Identify which cell holds the provided text, then report its [X, Y] central coordinate. 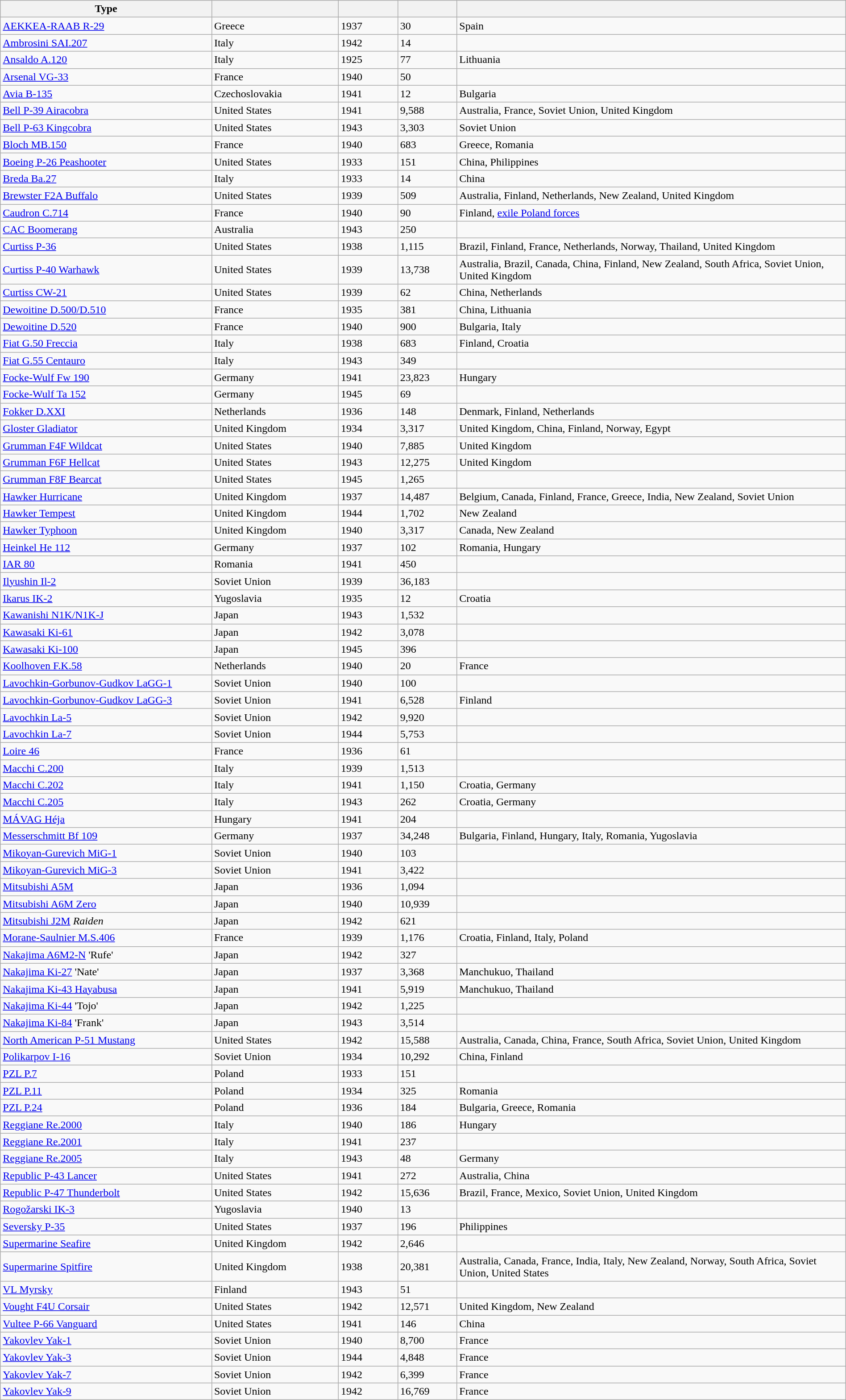
VL Myrsky [106, 1289]
Philippines [651, 1226]
9,920 [427, 717]
1,265 [427, 479]
9,588 [427, 111]
Greece [275, 26]
Kawasaki Ki-61 [106, 632]
Australia, Brazil, Canada, China, Finland, New Zealand, South Africa, Soviet Union, United Kingdom [651, 269]
Lavochkin-Gorbunov-Gudkov LaGG-1 [106, 683]
1925 [369, 60]
Nakajima A6M2-N 'Rufe' [106, 955]
1,176 [427, 938]
United Kingdom, China, Finland, Norway, Egypt [651, 428]
China, Philippines [651, 162]
Mikoyan-Gurevich MiG-1 [106, 853]
Czechoslovakia [275, 94]
396 [427, 649]
5,753 [427, 734]
146 [427, 1324]
Breda Ba.27 [106, 178]
Nakajima Ki-27 'Nate' [106, 972]
327 [427, 955]
Bulgaria, Finland, Hungary, Italy, Romania, Yugoslavia [651, 836]
China, Lithuania [651, 310]
Bell P-39 Airacobra [106, 111]
325 [427, 1091]
250 [427, 230]
7,885 [427, 445]
23,823 [427, 377]
Croatia [651, 598]
Gloster Gladiator [106, 428]
1,115 [427, 247]
Reggiane Re.2001 [106, 1142]
Polikarpov I-16 [106, 1057]
Hawker Typhoon [106, 530]
Lithuania [651, 60]
Ikarus IK-2 [106, 598]
13 [427, 1209]
12,275 [427, 462]
6,399 [427, 1375]
1,225 [427, 1006]
3,368 [427, 972]
1,094 [427, 887]
Boeing P-26 Peashooter [106, 162]
Yakovlev Yak-3 [106, 1358]
20,381 [427, 1266]
Nakajima Ki-84 'Frank' [106, 1023]
China, Netherlands [651, 293]
3,078 [427, 632]
Morane-Saulnier M.S.406 [106, 938]
262 [427, 802]
Curtiss CW-21 [106, 293]
4,848 [427, 1358]
77 [427, 60]
Avia B-135 [106, 94]
61 [427, 751]
Ilyushin Il-2 [106, 581]
13,738 [427, 269]
Lavochkin La-7 [106, 734]
Belgium, Canada, Finland, France, Greece, India, New Zealand, Soviet Union [651, 497]
Fiat G.50 Freccia [106, 344]
Messerschmitt Bf 109 [106, 836]
Mikoyan-Gurevich MiG-3 [106, 870]
PZL P.24 [106, 1108]
10,939 [427, 904]
48 [427, 1159]
Finland, exile Poland forces [651, 213]
Bloch MB.150 [106, 145]
Hawker Hurricane [106, 497]
Finland, Croatia [651, 344]
20 [427, 666]
3,422 [427, 870]
509 [427, 195]
IAR 80 [106, 564]
Bulgaria, Greece, Romania [651, 1108]
103 [427, 853]
62 [427, 293]
Macchi C.200 [106, 768]
Bell P-63 Kingcobra [106, 128]
1,150 [427, 785]
China, Finland [651, 1057]
New Zealand [651, 514]
5,919 [427, 989]
Focke-Wulf Ta 152 [106, 394]
Heinkel He 112 [106, 547]
Bulgaria [651, 94]
621 [427, 921]
Fiat G.55 Centauro [106, 360]
381 [427, 310]
Kawasaki Ki-100 [106, 649]
184 [427, 1108]
Curtiss P-36 [106, 247]
15,588 [427, 1040]
349 [427, 360]
Reggiane Re.2000 [106, 1125]
148 [427, 411]
100 [427, 683]
204 [427, 819]
AEKKEA-RAAB R-29 [106, 26]
30 [427, 26]
Mitsubishi A6M Zero [106, 904]
1,702 [427, 514]
2,646 [427, 1243]
Arsenal VG-33 [106, 77]
186 [427, 1125]
102 [427, 547]
196 [427, 1226]
Lavochkin La-5 [106, 717]
Croatia, Finland, Italy, Poland [651, 938]
Vultee P-66 Vanguard [106, 1324]
Canada, New Zealand [651, 530]
PZL P.11 [106, 1091]
Koolhoven F.K.58 [106, 666]
Romania, Hungary [651, 547]
Denmark, Finland, Netherlands [651, 411]
450 [427, 564]
Mitsubishi A5M [106, 887]
14,487 [427, 497]
Nakajima Ki-43 Hayabusa [106, 989]
Grumman F8F Bearcat [106, 479]
272 [427, 1176]
6,528 [427, 700]
Australia, France, Soviet Union, United Kingdom [651, 111]
10,292 [427, 1057]
PZL P.7 [106, 1074]
8,700 [427, 1341]
3,514 [427, 1023]
Australia, Canada, France, India, Italy, New Zealand, Norway, South Africa, Soviet Union, United States [651, 1266]
Macchi C.205 [106, 802]
North American P-51 Mustang [106, 1040]
Seversky P-35 [106, 1226]
Bulgaria, Italy [651, 327]
Supermarine Seafire [106, 1243]
90 [427, 213]
Spain [651, 26]
1,532 [427, 615]
Curtiss P-40 Warhawk [106, 269]
Fokker D.XXI [106, 411]
Republic P-43 Lancer [106, 1176]
Grumman F6F Hellcat [106, 462]
Kawanishi N1K/N1K-J [106, 615]
16,769 [427, 1392]
34,248 [427, 836]
36,183 [427, 581]
Yakovlev Yak-7 [106, 1375]
Supermarine Spitfire [106, 1266]
Focke-Wulf Fw 190 [106, 377]
Nakajima Ki-44 'Tojo' [106, 1006]
Greece, Romania [651, 145]
Mitsubishi J2M Raiden [106, 921]
Loire 46 [106, 751]
15,636 [427, 1193]
Brewster F2A Buffalo [106, 195]
69 [427, 394]
Ansaldo A.120 [106, 60]
51 [427, 1289]
Ambrosini SAI.207 [106, 43]
237 [427, 1142]
Rogožarski IK-3 [106, 1209]
Type [106, 9]
Yakovlev Yak-9 [106, 1392]
Republic P-47 Thunderbolt [106, 1193]
50 [427, 77]
Brazil, Finland, France, Netherlands, Norway, Thailand, United Kingdom [651, 247]
900 [427, 327]
12,571 [427, 1306]
1,513 [427, 768]
CAC Boomerang [106, 230]
Hawker Tempest [106, 514]
Australia [275, 230]
Brazil, France, Mexico, Soviet Union, United Kingdom [651, 1193]
Australia, Canada, China, France, South Africa, Soviet Union, United Kingdom [651, 1040]
Australia, Finland, Netherlands, New Zealand, United Kingdom [651, 195]
Dewoitine D.520 [106, 327]
Dewoitine D.500/D.510 [106, 310]
MÁVAG Héja [106, 819]
Grumman F4F Wildcat [106, 445]
3,303 [427, 128]
Yakovlev Yak-1 [106, 1341]
Macchi C.202 [106, 785]
Australia, China [651, 1176]
Reggiane Re.2005 [106, 1159]
Lavochkin-Gorbunov-Gudkov LaGG-3 [106, 700]
Caudron C.714 [106, 213]
Vought F4U Corsair [106, 1306]
United Kingdom, New Zealand [651, 1306]
